Return the (x, y) coordinate for the center point of the cell that contains the specified text.  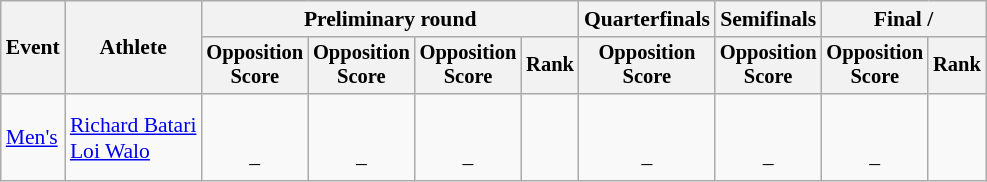
Preliminary round (390, 19)
Quarterfinals (647, 19)
Men's (33, 138)
Richard BatariLoi Walo (134, 138)
Athlete (134, 48)
Semifinals (768, 19)
Final / (903, 19)
Event (33, 48)
